Detect which cell encompasses the target text, then output its [X, Y] center coordinate. 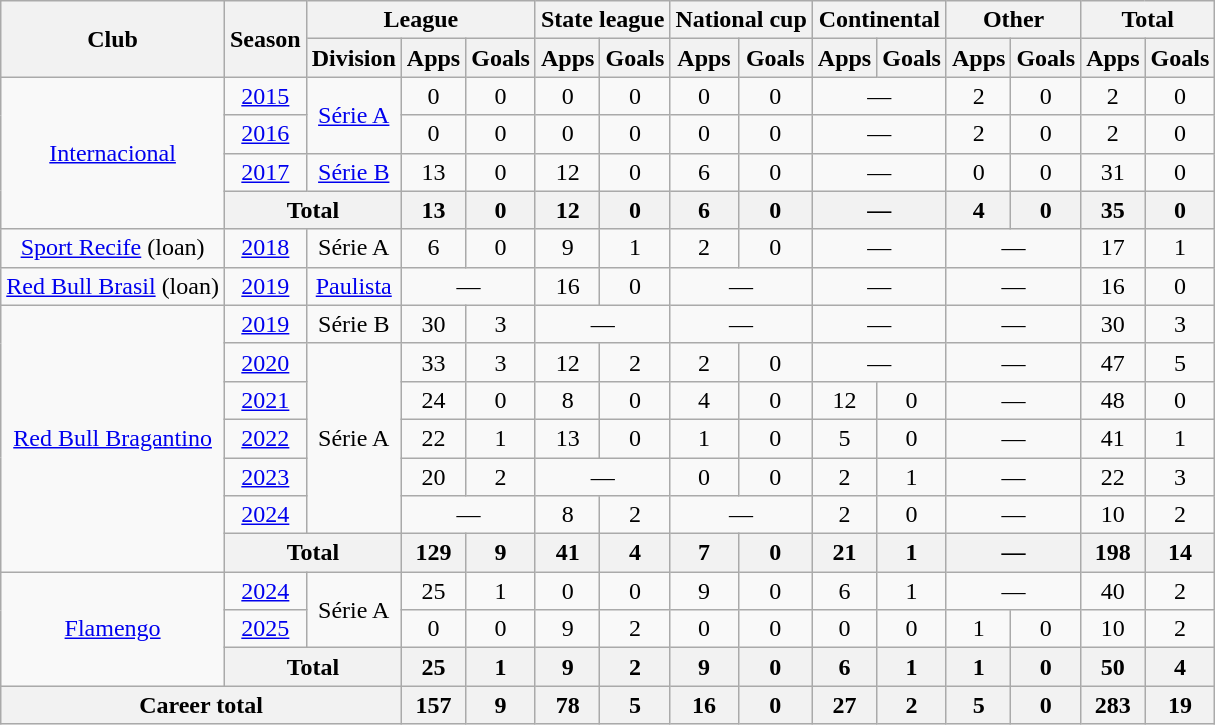
Season [265, 39]
33 [433, 362]
2016 [265, 134]
31 [1113, 172]
2022 [265, 438]
14 [1180, 553]
19 [1180, 705]
League [420, 20]
2017 [265, 172]
2021 [265, 400]
78 [567, 705]
24 [433, 400]
2023 [265, 477]
20 [433, 477]
2020 [265, 362]
Sport Recife (loan) [113, 248]
40 [1113, 591]
Club [113, 39]
2025 [265, 629]
Flamengo [113, 629]
50 [1113, 667]
2015 [265, 96]
Career total [202, 705]
27 [844, 705]
7 [704, 553]
Red Bull Bragantino [113, 438]
35 [1113, 210]
129 [433, 553]
2018 [265, 248]
48 [1113, 400]
17 [1113, 248]
Division [354, 58]
Paulista [354, 286]
157 [433, 705]
State league [602, 20]
Red Bull Brasil (loan) [113, 286]
198 [1113, 553]
283 [1113, 705]
Internacional [113, 153]
Other [1013, 20]
21 [844, 553]
National cup [741, 20]
47 [1113, 362]
Continental [879, 20]
